For the text-containing cell, return its midpoint in (x, y) coordinate format. 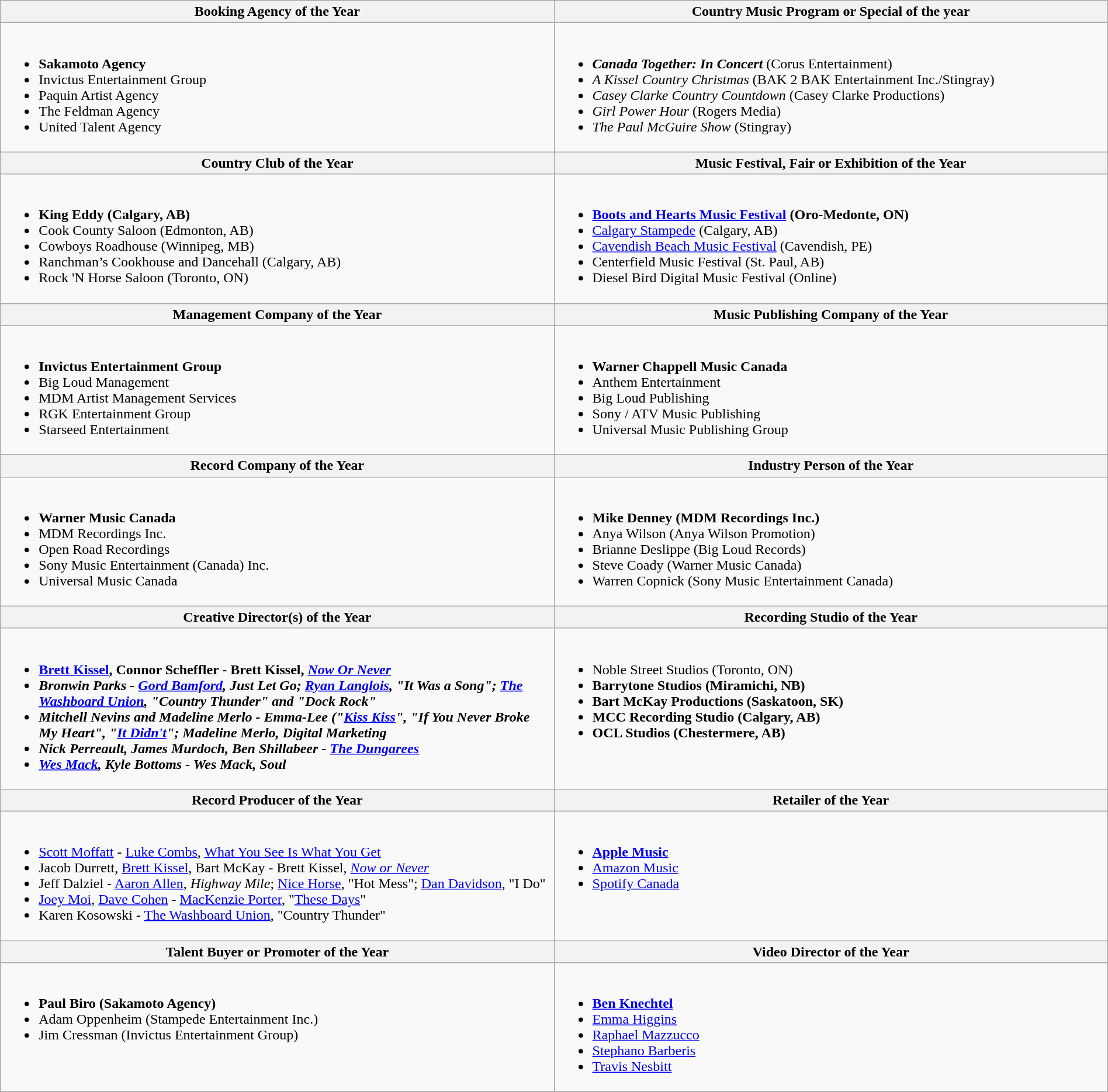
Record Company of the Year (277, 466)
Country Club of the Year (277, 163)
Music Festival, Fair or Exhibition of the Year (831, 163)
Creative Director(s) of the Year (277, 617)
Warner Music CanadaMDM Recordings Inc.Open Road RecordingsSony Music Entertainment (Canada) Inc.Universal Music Canada (277, 541)
Talent Buyer or Promoter of the Year (277, 952)
Industry Person of the Year (831, 466)
Paul Biro (Sakamoto Agency)Adam Oppenheim (Stampede Entertainment Inc.)Jim Cressman (Invictus Entertainment Group) (277, 1027)
Ben KnechtelEmma HigginsRaphael MazzuccoStephano BarberisTravis Nesbitt (831, 1027)
Apple MusicAmazon MusicSpotify Canada (831, 875)
Sakamoto AgencyInvictus Entertainment GroupPaquin Artist AgencyThe Feldman AgencyUnited Talent Agency (277, 88)
Retailer of the Year (831, 800)
Video Director of the Year (831, 952)
Music Publishing Company of the Year (831, 314)
Management Company of the Year (277, 314)
Country Music Program or Special of the year (831, 12)
Booking Agency of the Year (277, 12)
Recording Studio of the Year (831, 617)
Invictus Entertainment GroupBig Loud ManagementMDM Artist Management ServicesRGK Entertainment GroupStarseed Entertainment (277, 390)
Warner Chappell Music CanadaAnthem EntertainmentBig Loud PublishingSony / ATV Music PublishingUniversal Music Publishing Group (831, 390)
Record Producer of the Year (277, 800)
